Pinpoint the cell where the given text exists, returning its [x, y] midpoint coordinate. 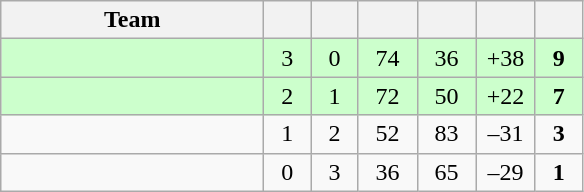
–29 [506, 172]
–31 [506, 134]
65 [446, 172]
74 [388, 58]
72 [388, 96]
52 [388, 134]
9 [558, 58]
Team [132, 20]
50 [446, 96]
83 [446, 134]
7 [558, 96]
+22 [506, 96]
+38 [506, 58]
